For the text-containing cell, return its midpoint in (X, Y) coordinate format. 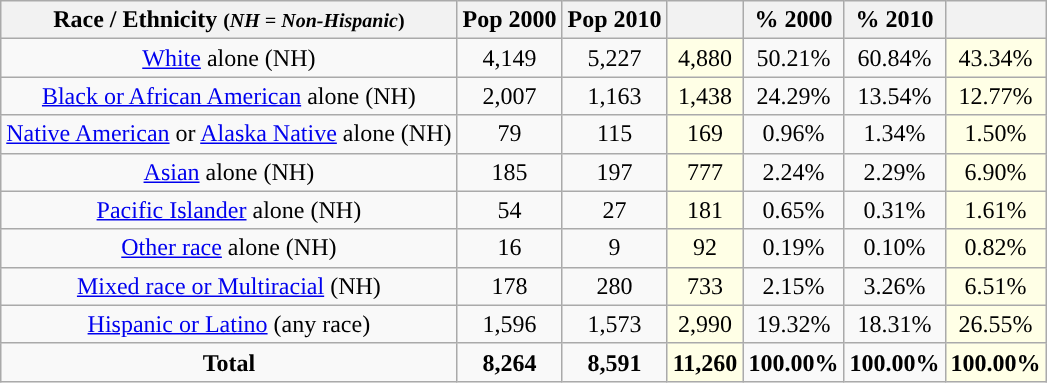
2.24% (794, 172)
2,990 (705, 324)
Pop 2010 (614, 20)
16 (510, 248)
9 (614, 248)
4,880 (705, 58)
Mixed race or Multiracial (NH) (229, 286)
50.21% (794, 58)
1,596 (510, 324)
4,149 (510, 58)
0.65% (794, 210)
Asian alone (NH) (229, 172)
79 (510, 134)
11,260 (705, 362)
92 (705, 248)
13.54% (894, 96)
24.29% (794, 96)
169 (705, 134)
Black or African American alone (NH) (229, 96)
8,591 (614, 362)
185 (510, 172)
Pacific Islander alone (NH) (229, 210)
8,264 (510, 362)
115 (614, 134)
1.50% (996, 134)
Pop 2000 (510, 20)
178 (510, 286)
280 (614, 286)
19.32% (794, 324)
Hispanic or Latino (any race) (229, 324)
197 (614, 172)
60.84% (894, 58)
18.31% (894, 324)
2,007 (510, 96)
1,573 (614, 324)
43.34% (996, 58)
0.31% (894, 210)
777 (705, 172)
0.19% (794, 248)
54 (510, 210)
Native American or Alaska Native alone (NH) (229, 134)
Other race alone (NH) (229, 248)
1,163 (614, 96)
0.96% (794, 134)
6.51% (996, 286)
0.82% (996, 248)
% 2000 (794, 20)
White alone (NH) (229, 58)
1.34% (894, 134)
Race / Ethnicity (NH = Non-Hispanic) (229, 20)
Total (229, 362)
733 (705, 286)
27 (614, 210)
26.55% (996, 324)
% 2010 (894, 20)
3.26% (894, 286)
181 (705, 210)
1.61% (996, 210)
1,438 (705, 96)
2.15% (794, 286)
0.10% (894, 248)
12.77% (996, 96)
6.90% (996, 172)
5,227 (614, 58)
2.29% (894, 172)
